Locate the cell with the specified text and output its (x, y) center coordinate. 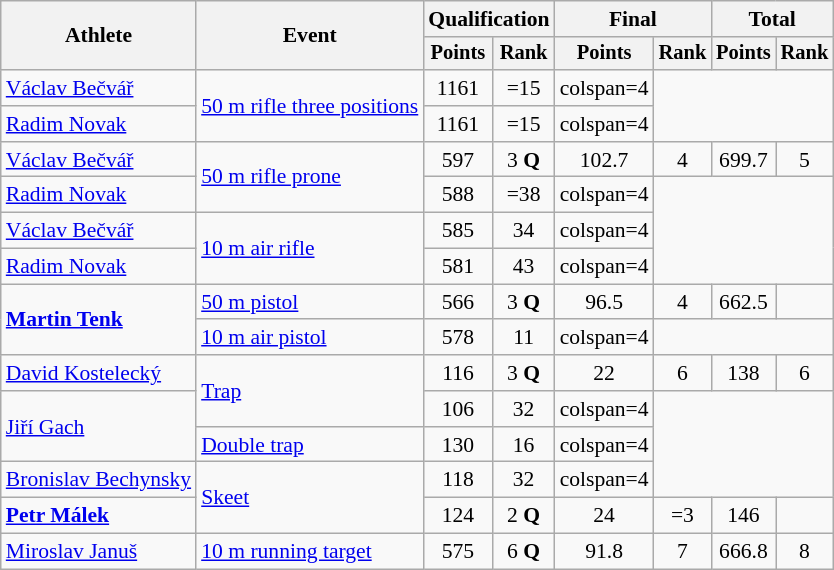
50 m pistol (310, 302)
Final (634, 19)
Athlete (98, 36)
578 (458, 338)
Martin Tenk (98, 320)
Total (772, 19)
106 (458, 409)
566 (458, 302)
Skeet (310, 498)
50 m rifle prone (310, 178)
96.5 (604, 302)
10 m air rifle (310, 248)
16 (524, 445)
Trap (310, 390)
130 (458, 445)
597 (458, 160)
2 Q (524, 516)
588 (458, 195)
=38 (524, 195)
=3 (683, 516)
666.8 (743, 552)
138 (743, 373)
24 (604, 516)
116 (458, 373)
585 (458, 231)
50 m rifle three positions (310, 106)
118 (458, 480)
11 (524, 338)
575 (458, 552)
662.5 (743, 302)
22 (604, 373)
102.7 (604, 160)
Double trap (310, 445)
Qualification (488, 19)
581 (458, 267)
5 (805, 160)
Event (310, 36)
David Kostelecký (98, 373)
8 (805, 552)
Jiří Gach (98, 426)
124 (458, 516)
6 Q (524, 552)
10 m air pistol (310, 338)
7 (683, 552)
699.7 (743, 160)
91.8 (604, 552)
Bronislav Bechynsky (98, 480)
Petr Málek (98, 516)
43 (524, 267)
34 (524, 231)
146 (743, 516)
Miroslav Januš (98, 552)
10 m running target (310, 552)
